For the text-containing cell, return its midpoint in [X, Y] coordinate format. 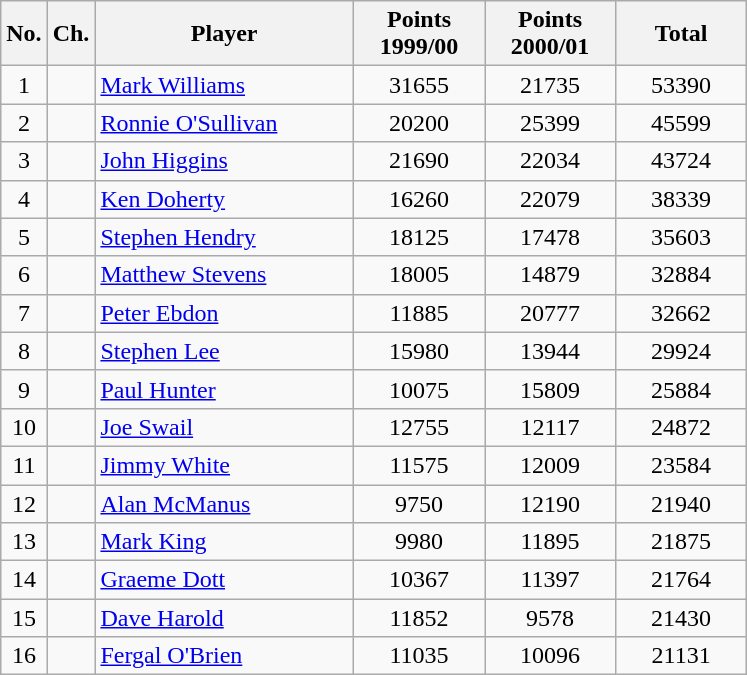
12190 [550, 503]
23584 [682, 465]
12117 [550, 427]
5 [24, 237]
1 [24, 85]
10 [24, 427]
2 [24, 123]
12755 [418, 427]
9578 [550, 618]
22034 [550, 161]
Joe Swail [224, 427]
21940 [682, 503]
Ken Doherty [224, 199]
11895 [550, 542]
Fergal O'Brien [224, 656]
9 [24, 389]
9750 [418, 503]
15809 [550, 389]
10096 [550, 656]
16 [24, 656]
11885 [418, 313]
Mark Williams [224, 85]
13944 [550, 351]
20200 [418, 123]
Player [224, 34]
15980 [418, 351]
Stephen Hendry [224, 237]
21690 [418, 161]
17478 [550, 237]
John Higgins [224, 161]
14 [24, 580]
32884 [682, 275]
38339 [682, 199]
21875 [682, 542]
21735 [550, 85]
11852 [418, 618]
Jimmy White [224, 465]
11 [24, 465]
11035 [418, 656]
Peter Ebdon [224, 313]
21764 [682, 580]
21131 [682, 656]
32662 [682, 313]
25884 [682, 389]
Ronnie O'Sullivan [224, 123]
Stephen Lee [224, 351]
21430 [682, 618]
18005 [418, 275]
24872 [682, 427]
10367 [418, 580]
16260 [418, 199]
9980 [418, 542]
6 [24, 275]
7 [24, 313]
45599 [682, 123]
Graeme Dott [224, 580]
Mark King [224, 542]
13 [24, 542]
10075 [418, 389]
15 [24, 618]
4 [24, 199]
12 [24, 503]
Points 1999/00 [418, 34]
43724 [682, 161]
35603 [682, 237]
22079 [550, 199]
11397 [550, 580]
8 [24, 351]
25399 [550, 123]
11575 [418, 465]
18125 [418, 237]
29924 [682, 351]
Paul Hunter [224, 389]
3 [24, 161]
31655 [418, 85]
14879 [550, 275]
Matthew Stevens [224, 275]
Dave Harold [224, 618]
20777 [550, 313]
Points 2000/01 [550, 34]
Alan McManus [224, 503]
12009 [550, 465]
No. [24, 34]
53390 [682, 85]
Total [682, 34]
Ch. [71, 34]
